Return the [X, Y] coordinate for the center point of the cell that contains the specified text.  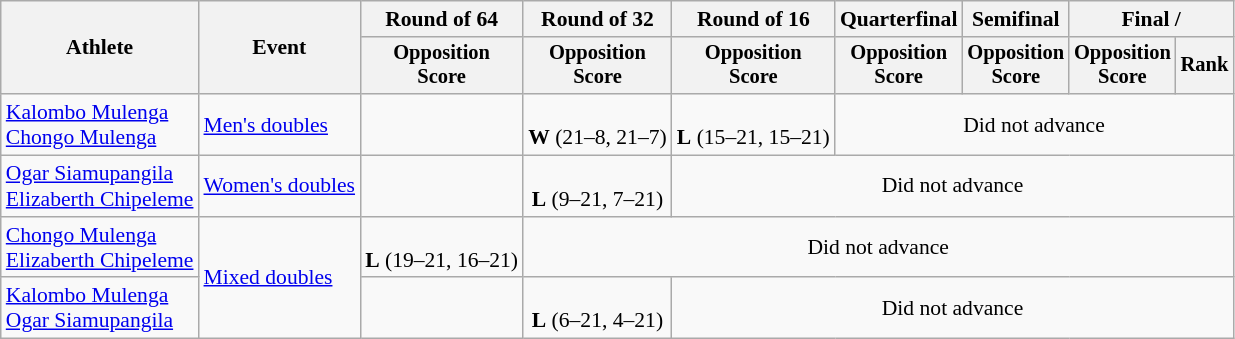
Men's doubles [279, 124]
Kalombo MulengaOgar Siamupangila [100, 308]
Round of 64 [442, 19]
Athlete [100, 48]
Semifinal [1016, 19]
L (6–21, 4–21) [598, 308]
Round of 32 [598, 19]
Mixed doubles [279, 278]
L (15–21, 15–21) [754, 124]
L (9–21, 7–21) [598, 186]
Ogar SiamupangilaElizaberth Chipeleme [100, 186]
W (21–8, 21–7) [598, 124]
Kalombo MulengaChongo Mulenga [100, 124]
Event [279, 48]
Final / [1151, 19]
Chongo MulengaElizaberth Chipeleme [100, 248]
Round of 16 [754, 19]
L (19–21, 16–21) [442, 248]
Women's doubles [279, 186]
Quarterfinal [899, 19]
Rank [1205, 66]
